Detect which cell encompasses the target text, then output its (x, y) center coordinate. 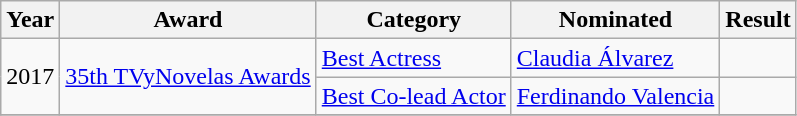
Category (414, 20)
Award (188, 20)
Nominated (616, 20)
Result (758, 20)
Ferdinando Valencia (616, 96)
Best Co-lead Actor (414, 96)
Claudia Álvarez (616, 58)
2017 (30, 77)
35th TVyNovelas Awards (188, 77)
Best Actress (414, 58)
Year (30, 20)
